Detect which cell encompasses the target text, then output its [X, Y] center coordinate. 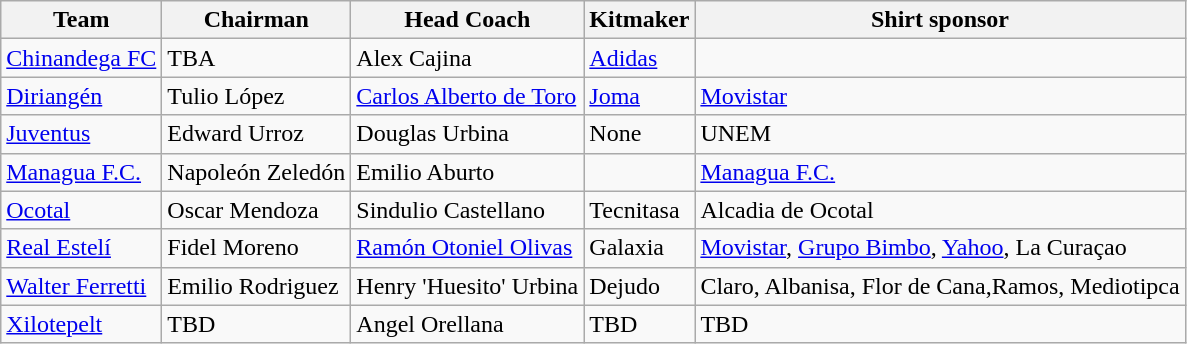
Carlos Alberto de Toro [468, 96]
Ramón Otoniel Olivas [468, 248]
Angel Orellana [468, 324]
Chairman [256, 20]
Movistar [940, 96]
Head Coach [468, 20]
Joma [640, 96]
Henry 'Huesito' Urbina [468, 286]
Fidel Moreno [256, 248]
Movistar, Grupo Bimbo, Yahoo, La Curaçao [940, 248]
UNEM [940, 134]
Oscar Mendoza [256, 210]
Emilio Rodriguez [256, 286]
Emilio Aburto [468, 172]
Ocotal [82, 210]
Tulio López [256, 96]
Tecnitasa [640, 210]
Real Estelí [82, 248]
Galaxia [640, 248]
Claro, Albanisa, Flor de Cana,Ramos, Mediotipca [940, 286]
TBA [256, 58]
Chinandega FC [82, 58]
Diriangén [82, 96]
Napoleón Zeledón [256, 172]
Alex Cajina [468, 58]
Sindulio Castellano [468, 210]
Walter Ferretti [82, 286]
Edward Urroz [256, 134]
Douglas Urbina [468, 134]
Kitmaker [640, 20]
Shirt sponsor [940, 20]
Juventus [82, 134]
Alcadia de Ocotal [940, 210]
Team [82, 20]
Xilotepelt [82, 324]
None [640, 134]
Dejudo [640, 286]
Adidas [640, 58]
